Locate the cell with the specified text and output its (x, y) center coordinate. 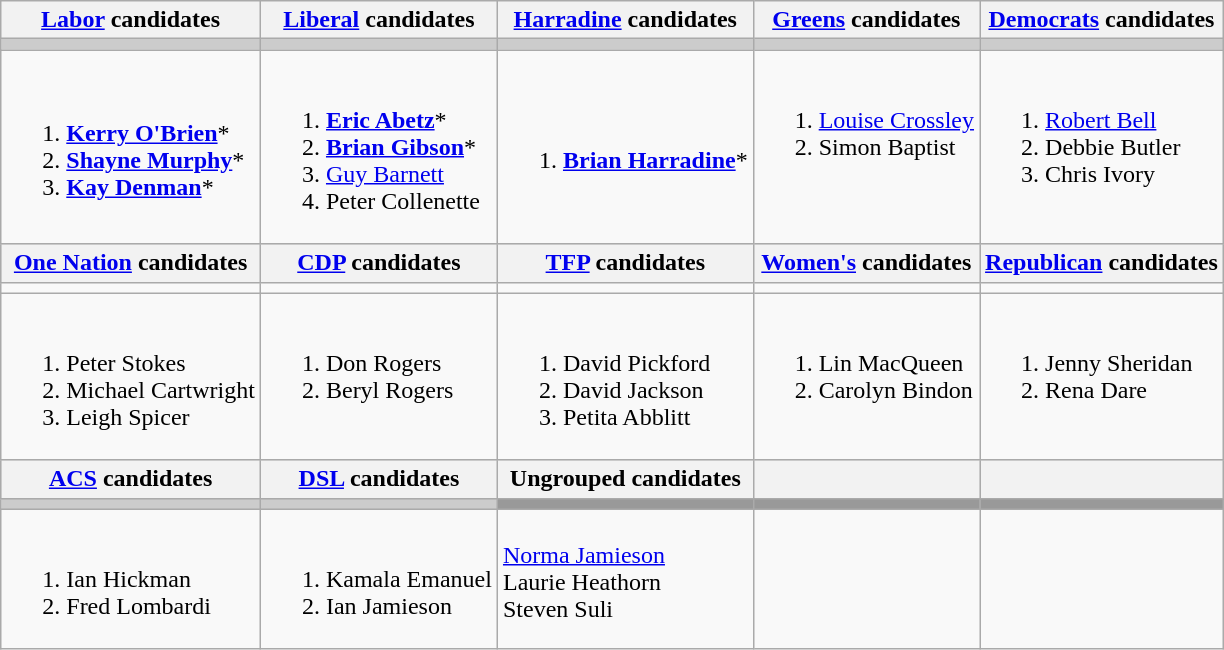
ACS candidates (131, 479)
Lin MacQueenCarolyn Bindon (866, 376)
Kamala EmanuelIan Jamieson (378, 579)
Democrats candidates (1102, 20)
Labor candidates (131, 20)
Eric Abetz*Brian Gibson*Guy BarnettPeter Collenette (378, 147)
Jenny SheridanRena Dare (1102, 376)
Don RogersBeryl Rogers (378, 376)
Kerry O'Brien*Shayne Murphy*Kay Denman* (131, 147)
Louise CrossleySimon Baptist (866, 147)
Robert BellDebbie ButlerChris Ivory (1102, 147)
Peter StokesMichael CartwrightLeigh Spicer (131, 376)
Liberal candidates (378, 20)
Harradine candidates (625, 20)
Brian Harradine* (625, 147)
Norma Jamieson Laurie Heathorn Steven Suli (625, 579)
Ungrouped candidates (625, 479)
One Nation candidates (131, 263)
Republican candidates (1102, 263)
TFP candidates (625, 263)
Women's candidates (866, 263)
David PickfordDavid JacksonPetita Abblitt (625, 376)
DSL candidates (378, 479)
Ian HickmanFred Lombardi (131, 579)
CDP candidates (378, 263)
Greens candidates (866, 20)
